Pinpoint the cell where the given text exists, returning its (X, Y) midpoint coordinate. 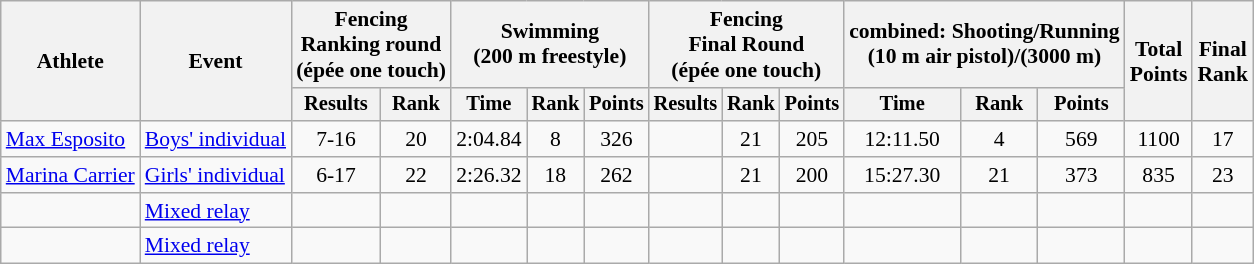
combined: Shooting/Running(10 m air pistol)/(3000 m) (984, 44)
Girls' individual (216, 175)
200 (812, 175)
569 (1082, 139)
Boys' individual (216, 139)
20 (416, 139)
4 (999, 139)
15:27.30 (902, 175)
Max Esposito (70, 139)
23 (1222, 175)
12:11.50 (902, 139)
2:04.84 (488, 139)
373 (1082, 175)
Swimming(200 m freestyle) (550, 44)
8 (556, 139)
TotalPoints (1159, 61)
205 (812, 139)
17 (1222, 139)
Event (216, 61)
326 (616, 139)
FencingRanking round(épée one touch) (371, 44)
FencingFinal Round(épée one touch) (747, 44)
22 (416, 175)
Athlete (70, 61)
18 (556, 175)
FinalRank (1222, 61)
2:26.32 (488, 175)
6-17 (336, 175)
1100 (1159, 139)
262 (616, 175)
Marina Carrier (70, 175)
7-16 (336, 139)
835 (1159, 175)
